Determine the (X, Y) coordinate at the center of the cell enclosing the given text.  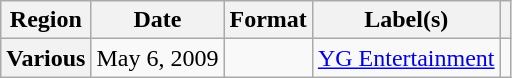
Format (268, 20)
Region (46, 20)
May 6, 2009 (158, 58)
Date (158, 20)
Label(s) (406, 20)
Various (46, 58)
YG Entertainment (406, 58)
